Return (X, Y) of the center of cell containing provided text 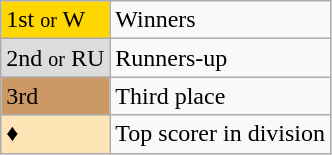
Top scorer in division (220, 134)
2nd or RU (56, 58)
Winners (220, 20)
♦ (56, 134)
1st or W (56, 20)
Third place (220, 96)
Runners-up (220, 58)
3rd (56, 96)
